Extract the [x, y] coordinate from the center of the cell holding the provided text.  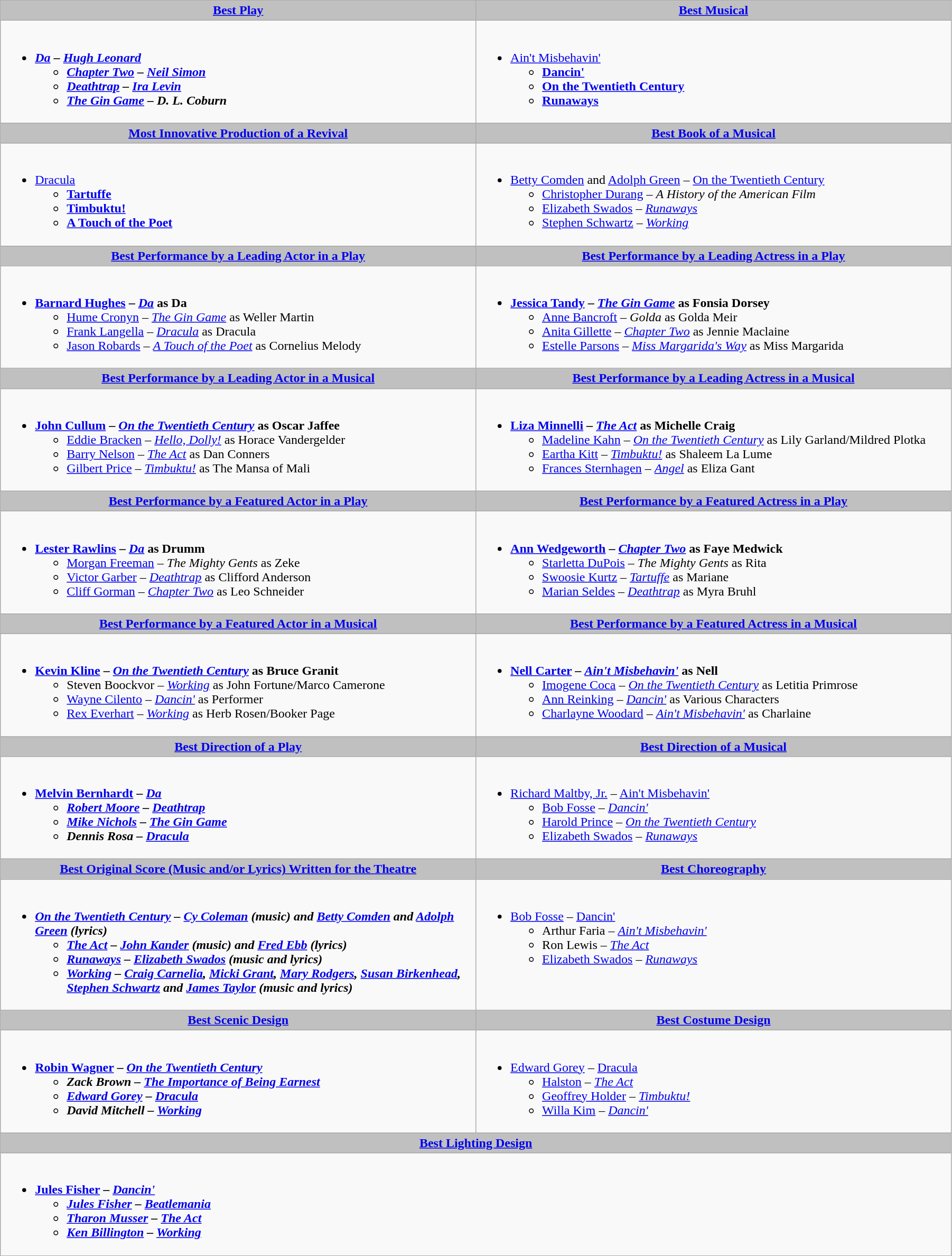
Best Performance by a Featured Actress in a Play [714, 501]
Best Original Score (Music and/or Lyrics) Written for the Theatre [238, 869]
DraculaTartuffeTimbuktu!A Touch of the Poet [238, 194]
Melvin Bernhardt – DaRobert Moore – DeathtrapMike Nichols – The Gin GameDennis Rosa – Dracula [238, 808]
Richard Maltby, Jr. – Ain't Misbehavin'Bob Fosse – Dancin'Harold Prince – On the Twentieth CenturyElizabeth Swados – Runaways [714, 808]
Best Performance by a Leading Actress in a Play [714, 256]
Best Direction of a Musical [714, 747]
Best Play [238, 11]
Best Direction of a Play [238, 747]
Best Musical [714, 11]
Most Innovative Production of a Revival [238, 133]
Robin Wagner – On the Twentieth CenturyZack Brown – The Importance of Being EarnestEdward Gorey – DraculaDavid Mitchell – Working [238, 1082]
Best Performance by a Featured Actor in a Play [238, 501]
Best Scenic Design [238, 1020]
Jules Fisher – Dancin'Jules Fisher – BeatlemaniaTharon Musser – The ActKen Billington – Working [476, 1204]
Bob Fosse – Dancin'Arthur Faria – Ain't Misbehavin'Ron Lewis – The ActElizabeth Swados – Runaways [714, 945]
Best Performance by a Featured Actor in a Musical [238, 624]
Edward Gorey – DraculaHalston – The ActGeoffrey Holder – Timbuktu!Willa Kim – Dancin' [714, 1082]
Da – Hugh LeonardChapter Two – Neil SimonDeathtrap – Ira LevinThe Gin Game – D. L. Coburn [238, 72]
Best Costume Design [714, 1020]
Best Performance by a Leading Actor in a Play [238, 256]
Best Book of a Musical [714, 133]
Best Performance by a Leading Actress in a Musical [714, 378]
Best Performance by a Leading Actor in a Musical [238, 378]
Best Lighting Design [476, 1143]
Ain't Misbehavin'Dancin'On the Twentieth CenturyRunaways [714, 72]
Best Choreography [714, 869]
Best Performance by a Featured Actress in a Musical [714, 624]
